Return the [X, Y] coordinate for the center point of the cell that contains the specified text.  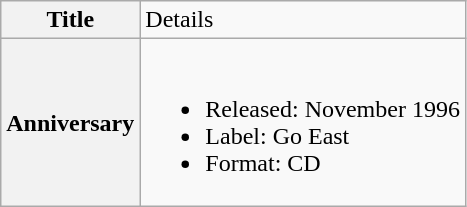
Title [70, 20]
Anniversary [70, 122]
Released: November 1996Label: Go EastFormat: CD [303, 122]
Details [303, 20]
